Find where the given text appears and provide that cell's center as (x, y) coordinate. 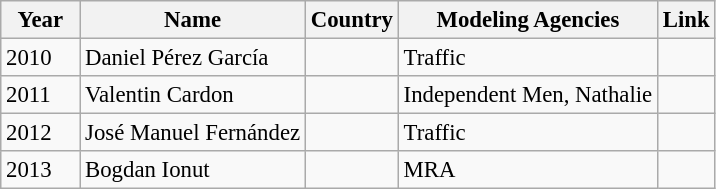
Valentin Cardon (193, 95)
2012 (40, 133)
2013 (40, 170)
José Manuel Fernández (193, 133)
Independent Men, Nathalie (528, 95)
2011 (40, 95)
Name (193, 20)
Year (40, 20)
Daniel Pérez García (193, 58)
Country (352, 20)
Modeling Agencies (528, 20)
MRA (528, 170)
Bogdan Ionut (193, 170)
Link (686, 20)
2010 (40, 58)
